Capture the cell that displays the provided text and extract its (X, Y) central coordinate. 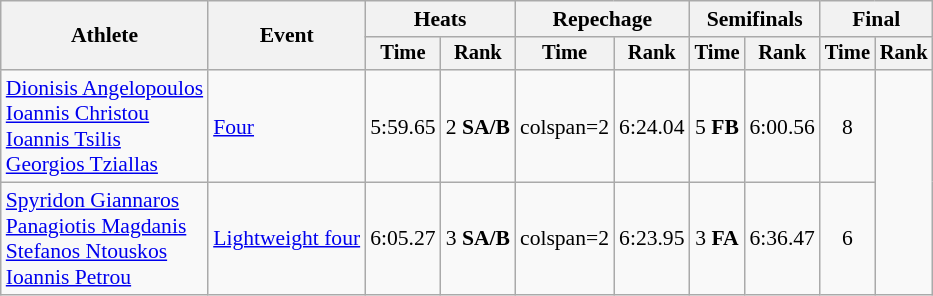
6:05.27 (402, 239)
6:24.04 (652, 126)
Event (286, 36)
Athlete (104, 36)
Final (876, 19)
Repechage (602, 19)
6:00.56 (782, 126)
Spyridon GiannarosPanagiotis MagdanisStefanos NtouskosIoannis Petrou (104, 239)
Four (286, 126)
Heats (440, 19)
Dionisis AngelopoulosIoannis ChristouIoannis TsilisGeorgios Tziallas (104, 126)
6:36.47 (782, 239)
5 FB (718, 126)
2 SA/B (478, 126)
Semifinals (755, 19)
3 SA/B (478, 239)
6 (848, 239)
Lightweight four (286, 239)
5:59.65 (402, 126)
8 (848, 126)
6:23.95 (652, 239)
3 FA (718, 239)
